Return [X, Y] of the center of cell containing provided text 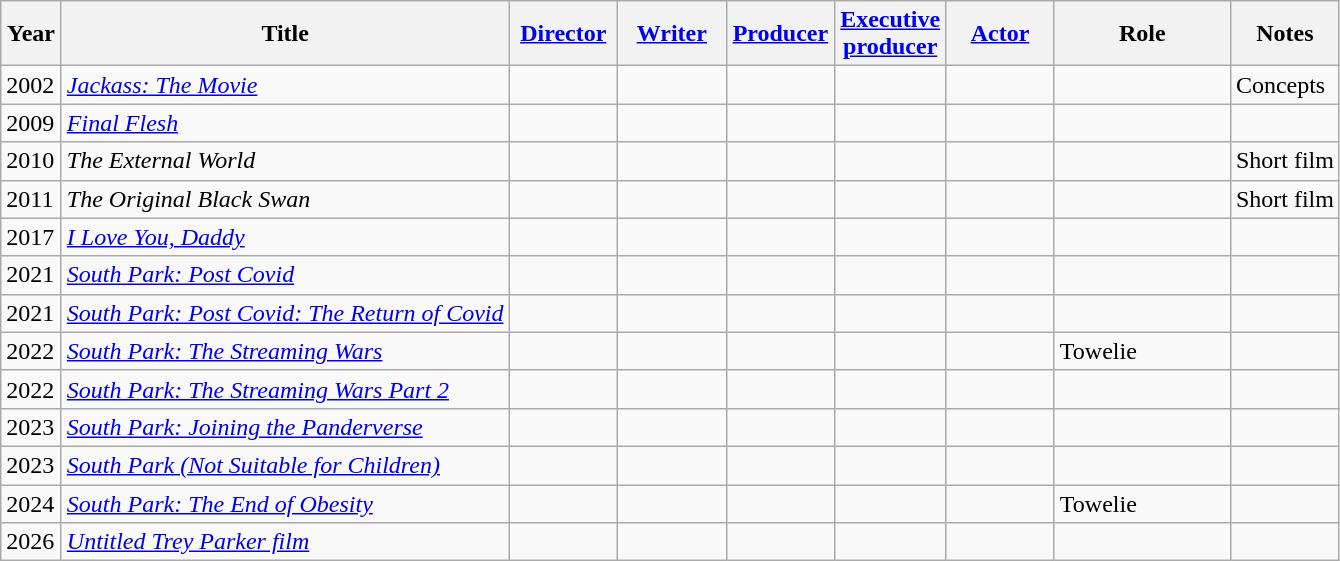
Role [1142, 34]
The External World [285, 161]
South Park: The Streaming Wars [285, 351]
Writer [672, 34]
South Park: Joining the Panderverse [285, 427]
Final Flesh [285, 123]
2002 [32, 85]
South Park: Post Covid [285, 275]
2010 [32, 161]
South Park: The Streaming Wars Part 2 [285, 389]
Untitled Trey Parker film [285, 542]
I Love You, Daddy [285, 237]
2017 [32, 237]
Producer [780, 34]
2024 [32, 503]
Actor [1000, 34]
2009 [32, 123]
2026 [32, 542]
Year [32, 34]
Concepts [1284, 85]
Jackass: The Movie [285, 85]
Notes [1284, 34]
South Park (Not Suitable for Children) [285, 465]
South Park: The End of Obesity [285, 503]
Director [564, 34]
Title [285, 34]
Executive producer [890, 34]
South Park: Post Covid: The Return of Covid [285, 313]
The Original Black Swan [285, 199]
2011 [32, 199]
